Detect which cell encompasses the target text, then output its [X, Y] center coordinate. 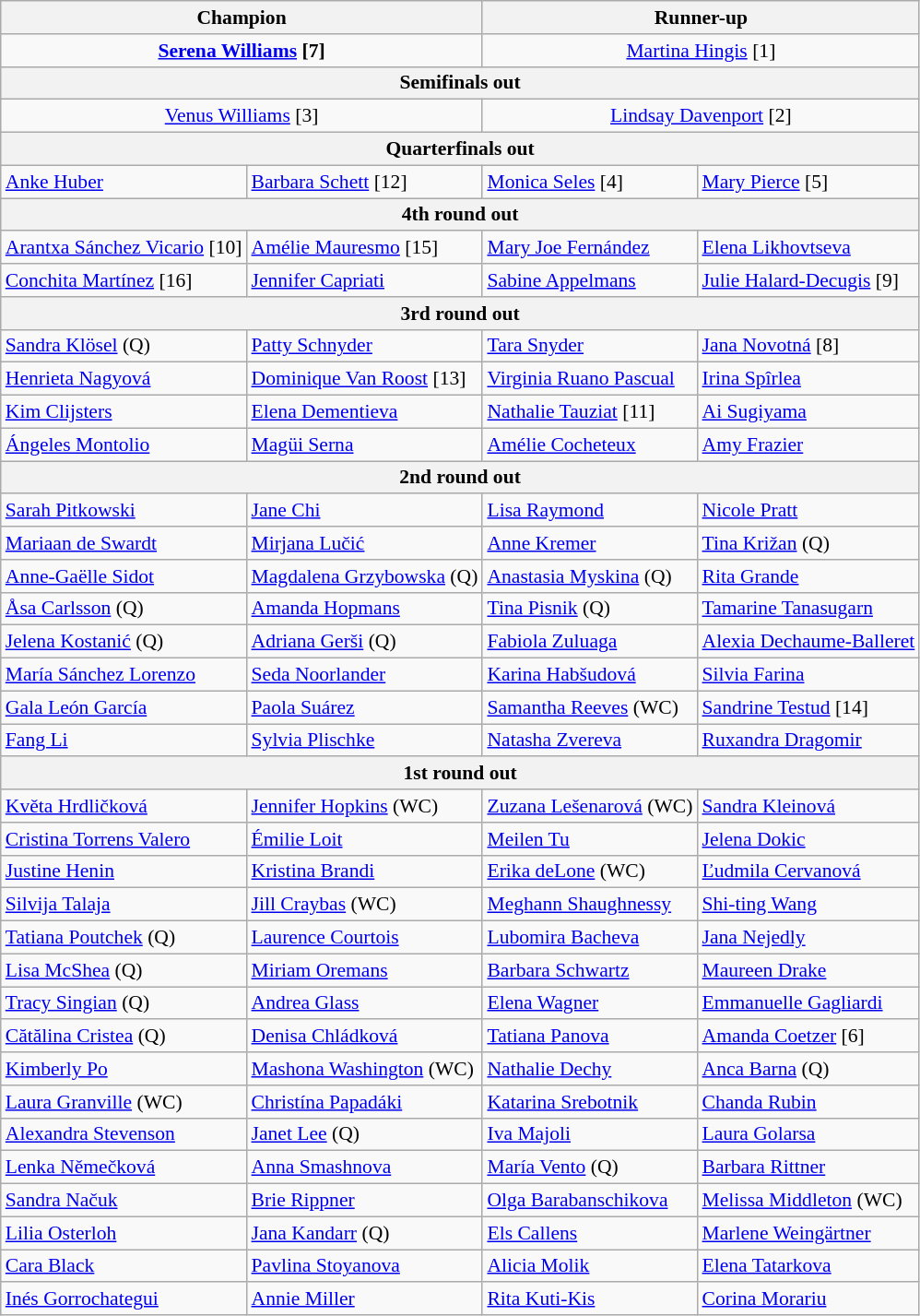
Laurence Courtois [365, 938]
Sarah Pitkowski [124, 511]
Els Callens [590, 1233]
Tracy Singian (Q) [124, 1003]
Emmanuelle Gagliardi [808, 1003]
Shi-ting Wang [808, 905]
Magüi Serna [365, 445]
Justine Henin [124, 871]
Tatiana Poutchek (Q) [124, 938]
Nathalie Tauziat [11] [590, 412]
Irina Spîrlea [808, 379]
Amy Frazier [808, 445]
Cara Black [124, 1266]
Iva Majoli [590, 1134]
2nd round out [461, 478]
Sandra Načuk [124, 1201]
Sylvia Plischke [365, 741]
Jane Chi [365, 511]
Elena Dementieva [365, 412]
Barbara Schett [12] [365, 182]
Anna Smashnova [365, 1168]
Denisa Chládková [365, 1037]
Barbara Schwartz [590, 970]
1st round out [461, 774]
Dominique Van Roost [13] [365, 379]
Brie Rippner [365, 1201]
Conchita Martínez [16] [124, 280]
Julie Halard-Decugis [9] [808, 280]
Venus Williams [3] [242, 116]
Corina Morariu [808, 1299]
Jelena Kostanić (Q) [124, 642]
Anca Barna (Q) [808, 1069]
Christína Papadáki [365, 1102]
Katarina Srebotnik [590, 1102]
Silvia Farina [808, 675]
Alexia Dechaume-Balleret [808, 642]
Jana Nejedly [808, 938]
Elena Wagner [590, 1003]
Sandra Kleinová [808, 806]
Lisa Raymond [590, 511]
Jennifer Hopkins (WC) [365, 806]
Ruxandra Dragomir [808, 741]
Anne Kremer [590, 543]
Chanda Rubin [808, 1102]
Melissa Middleton (WC) [808, 1201]
Ľudmila Cervanová [808, 871]
Karina Habšudová [590, 675]
Gala León García [124, 707]
Pavlina Stoyanova [365, 1266]
Tina Pisnik (Q) [590, 609]
Paola Suárez [365, 707]
Mirjana Lučić [365, 543]
Olga Barabanschikova [590, 1201]
3rd round out [461, 314]
Meilen Tu [590, 839]
Maureen Drake [808, 970]
Seda Noorlander [365, 675]
Marlene Weingärtner [808, 1233]
Lubomira Bacheva [590, 938]
Lindsay Davenport [2] [701, 116]
Silvija Talaja [124, 905]
Fang Li [124, 741]
Patty Schnyder [365, 346]
Jill Craybas (WC) [365, 905]
Kristina Brandi [365, 871]
Sandra Klösel (Q) [124, 346]
Natasha Zvereva [590, 741]
María Vento (Q) [590, 1168]
Alicia Molik [590, 1266]
Semifinals out [461, 83]
Alexandra Stevenson [124, 1134]
Tatiana Panova [590, 1037]
Kimberly Po [124, 1069]
Arantxa Sánchez Vicario [10] [124, 248]
Virginia Ruano Pascual [590, 379]
Sabine Appelmans [590, 280]
Amanda Hopmans [365, 609]
Champion [242, 18]
Émilie Loit [365, 839]
Jennifer Capriati [365, 280]
Erika deLone (WC) [590, 871]
Mary Pierce [5] [808, 182]
Laura Granville (WC) [124, 1102]
María Sánchez Lorenzo [124, 675]
Ai Sugiyama [808, 412]
Martina Hingis [1] [701, 51]
Jana Novotná [8] [808, 346]
Monica Seles [4] [590, 182]
Anastasia Myskina (Q) [590, 576]
Annie Miller [365, 1299]
Barbara Rittner [808, 1168]
Inés Gorrochategui [124, 1299]
Janet Lee (Q) [365, 1134]
Amanda Coetzer [6] [808, 1037]
Adriana Gerši (Q) [365, 642]
Cristina Torrens Valero [124, 839]
Zuzana Lešenarová (WC) [590, 806]
Magdalena Grzybowska (Q) [365, 576]
Jelena Dokic [808, 839]
Rita Grande [808, 576]
Rita Kuti-Kis [590, 1299]
Andrea Glass [365, 1003]
Anke Huber [124, 182]
Åsa Carlsson (Q) [124, 609]
Amélie Mauresmo [15] [365, 248]
Lisa McShea (Q) [124, 970]
Květa Hrdličková [124, 806]
4th round out [461, 215]
Fabiola Zuluaga [590, 642]
Lilia Osterloh [124, 1233]
Meghann Shaughnessy [590, 905]
Nicole Pratt [808, 511]
Tina Križan (Q) [808, 543]
Sandrine Testud [14] [808, 707]
Lenka Němečková [124, 1168]
Laura Golarsa [808, 1134]
Tamarine Tanasugarn [808, 609]
Ángeles Montolio [124, 445]
Elena Tatarkova [808, 1266]
Mary Joe Fernández [590, 248]
Cătălina Cristea (Q) [124, 1037]
Elena Likhovtseva [808, 248]
Tara Snyder [590, 346]
Mashona Washington (WC) [365, 1069]
Amélie Cocheteux [590, 445]
Nathalie Dechy [590, 1069]
Mariaan de Swardt [124, 543]
Samantha Reeves (WC) [590, 707]
Miriam Oremans [365, 970]
Quarterfinals out [461, 149]
Kim Clijsters [124, 412]
Serena Williams [7] [242, 51]
Jana Kandarr (Q) [365, 1233]
Anne-Gaëlle Sidot [124, 576]
Henrieta Nagyová [124, 379]
Runner-up [701, 18]
